Find where the given text appears and provide that cell's center as (X, Y) coordinate. 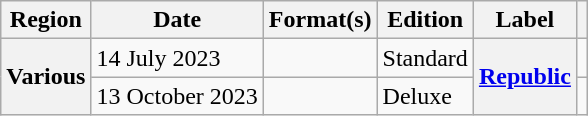
Label (524, 20)
Edition (425, 20)
Region (46, 20)
13 October 2023 (177, 96)
Date (177, 20)
Standard (425, 58)
Republic (524, 77)
14 July 2023 (177, 58)
Various (46, 77)
Deluxe (425, 96)
Format(s) (320, 20)
